Scan for the cell matching the given text and deliver its (X, Y) coordinate at center. 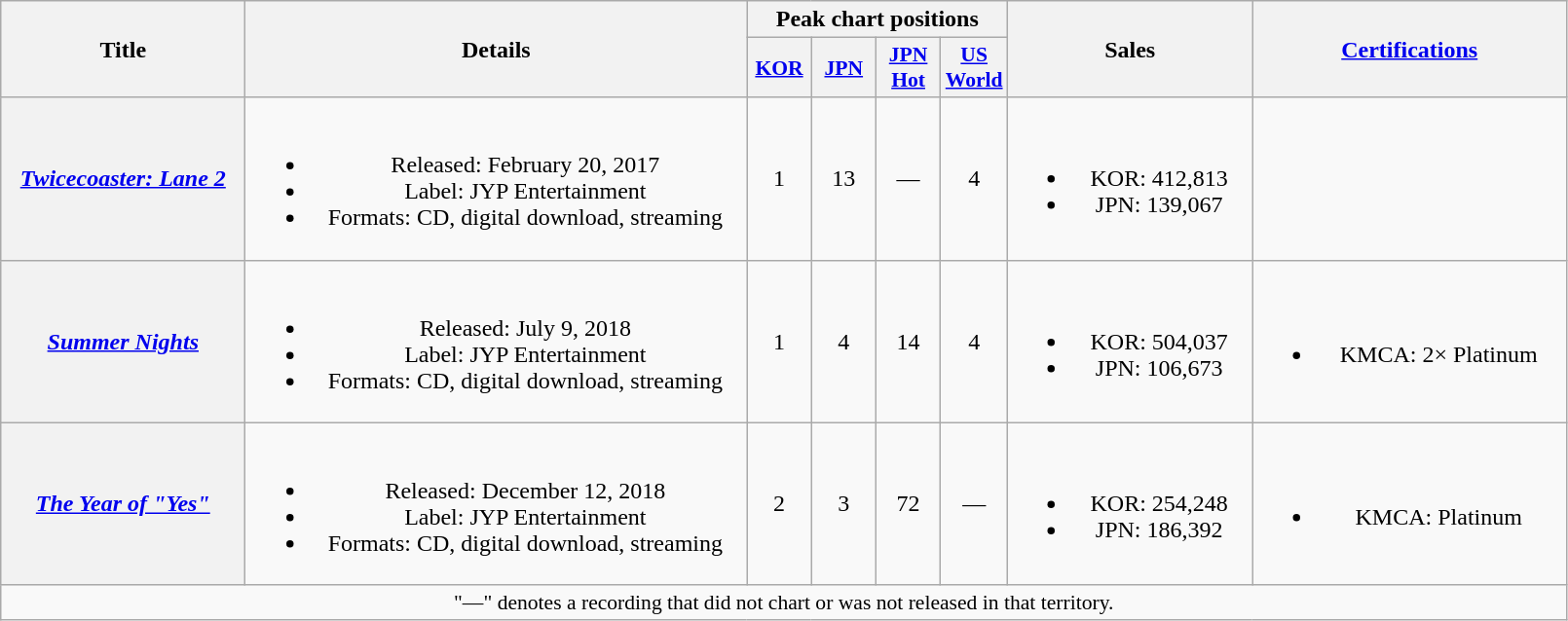
Title (123, 49)
3 (843, 504)
KOR: 412,813JPN: 139,067 (1130, 179)
JPN Hot (908, 68)
JPN (843, 68)
Sales (1130, 49)
Released: July 9, 2018Label: JYP EntertainmentFormats: CD, digital download, streaming (497, 341)
KOR: 504,037JPN: 106,673 (1130, 341)
US World (974, 68)
Released: December 12, 2018Label: JYP EntertainmentFormats: CD, digital download, streaming (497, 504)
KMCA: 2× Platinum (1410, 341)
KMCA: Platinum (1410, 504)
Summer Nights (123, 341)
"—" denotes a recording that did not chart or was not released in that territory. (784, 603)
Certifications (1410, 49)
The Year of "Yes" (123, 504)
72 (908, 504)
13 (843, 179)
14 (908, 341)
Released: February 20, 2017Label: JYP EntertainmentFormats: CD, digital download, streaming (497, 179)
Peak chart positions (877, 19)
KOR (779, 68)
Details (497, 49)
2 (779, 504)
KOR: 254,248JPN: 186,392 (1130, 504)
Twicecoaster: Lane 2 (123, 179)
